Search for the cell housing the specified text and yield its (x, y) center coordinate. 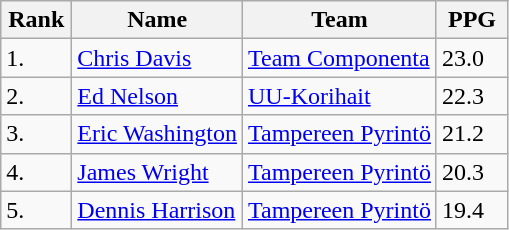
Name (158, 20)
UU-Korihait (339, 96)
Chris Davis (158, 58)
20.3 (472, 172)
4. (36, 172)
James Wright (158, 172)
3. (36, 134)
PPG (472, 20)
Eric Washington (158, 134)
Dennis Harrison (158, 210)
2. (36, 96)
1. (36, 58)
5. (36, 210)
Ed Nelson (158, 96)
22.3 (472, 96)
Team (339, 20)
21.2 (472, 134)
19.4 (472, 210)
Rank (36, 20)
23.0 (472, 58)
Team Componenta (339, 58)
